Search for the cell housing the specified text and yield its [x, y] center coordinate. 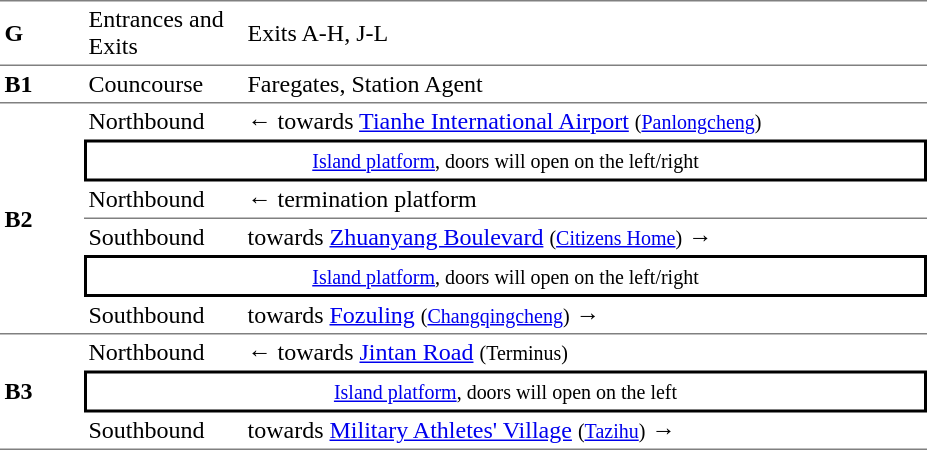
Island platform, doors will open on the left [506, 391]
towards Fozuling (Changqingcheng) → [585, 316]
towards Military Athletes' Village (Tazihu) → [585, 431]
Entrances and Exits [164, 33]
B1 [42, 85]
Faregates, Station Agent [585, 85]
G [42, 33]
B2 [42, 220]
Exits A-H, J-L [585, 33]
← towards Jintan Road (Terminus) [585, 352]
← towards Tianhe International Airport (Panlongcheng) [585, 122]
← termination platform [585, 201]
Councourse [164, 85]
towards Zhuanyang Boulevard (Citizens Home) → [585, 237]
B3 [42, 392]
